Output the [X, Y] coordinate of the center of the cell containing the given text.  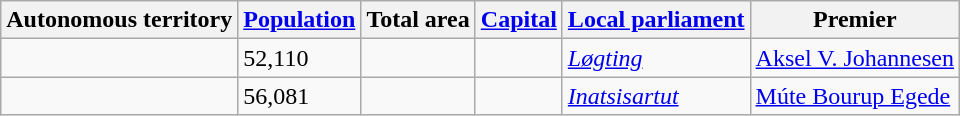
52,110 [300, 58]
Inatsisartut [656, 96]
56,081 [300, 96]
Múte Bourup Egede [855, 96]
Premier [855, 20]
Capital [518, 20]
Autonomous territory [120, 20]
Aksel V. Johannesen [855, 58]
Population [300, 20]
Løgting [656, 58]
Total area [418, 20]
Local parliament [656, 20]
